Detect which cell encompasses the target text, then output its [X, Y] center coordinate. 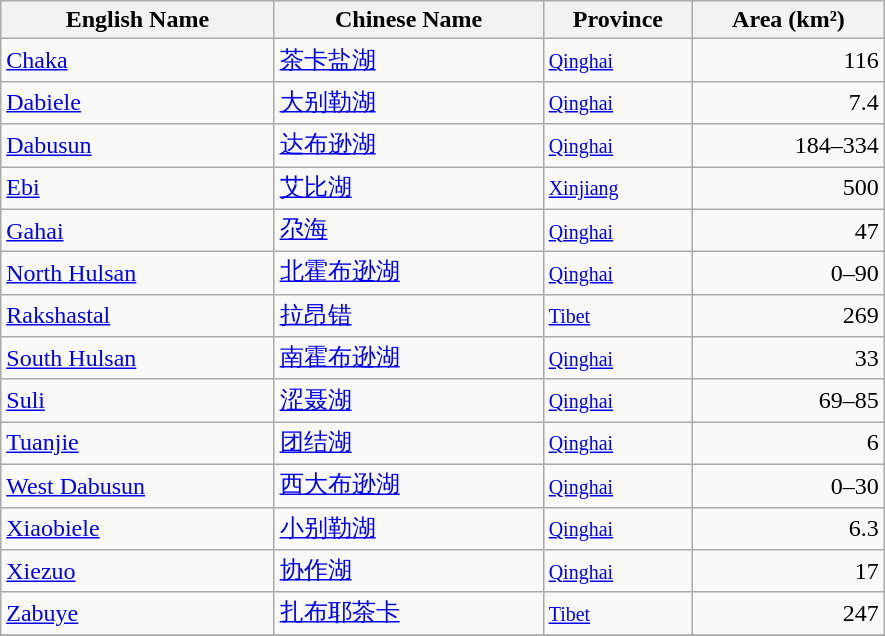
69–85 [789, 400]
West Dabusun [138, 486]
North Hulsan [138, 274]
Suli [138, 400]
小别勒湖 [408, 528]
西大布逊湖 [408, 486]
Gahai [138, 230]
协作湖 [408, 572]
北霍布逊湖 [408, 274]
0–90 [789, 274]
团结湖 [408, 444]
Dabiele [138, 102]
扎布耶茶卡 [408, 614]
247 [789, 614]
Ebi [138, 188]
南霍布逊湖 [408, 358]
47 [789, 230]
Rakshastal [138, 316]
尕海 [408, 230]
Dabusun [138, 146]
7.4 [789, 102]
Chaka [138, 60]
English Name [138, 20]
Xinjiang [618, 188]
茶卡盐湖 [408, 60]
6.3 [789, 528]
500 [789, 188]
Xiezuo [138, 572]
达布逊湖 [408, 146]
大别勒湖 [408, 102]
Tuanjie [138, 444]
艾比湖 [408, 188]
拉昂错 [408, 316]
Chinese Name [408, 20]
Province [618, 20]
6 [789, 444]
Xiaobiele [138, 528]
0–30 [789, 486]
269 [789, 316]
17 [789, 572]
Zabuye [138, 614]
184–334 [789, 146]
涩聂湖 [408, 400]
South Hulsan [138, 358]
116 [789, 60]
Area (km²) [789, 20]
33 [789, 358]
